Find where the given text appears and provide that cell's center as [X, Y] coordinate. 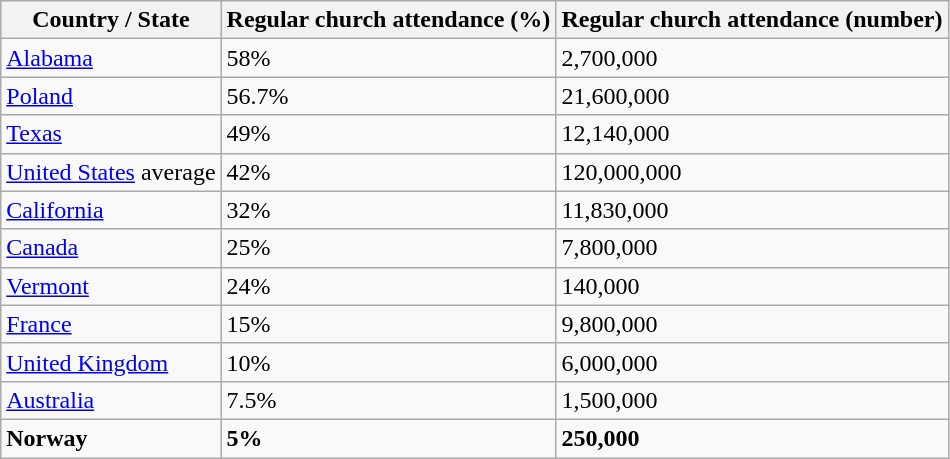
49% [388, 134]
25% [388, 248]
11,830,000 [752, 210]
58% [388, 58]
United Kingdom [111, 362]
1,500,000 [752, 400]
7,800,000 [752, 248]
Australia [111, 400]
7.5% [388, 400]
15% [388, 324]
Norway [111, 438]
120,000,000 [752, 172]
10% [388, 362]
2,700,000 [752, 58]
Poland [111, 96]
Regular church attendance (%) [388, 20]
56.7% [388, 96]
Canada [111, 248]
140,000 [752, 286]
Texas [111, 134]
250,000 [752, 438]
Regular church attendance (number) [752, 20]
United States average [111, 172]
California [111, 210]
12,140,000 [752, 134]
5% [388, 438]
Country / State [111, 20]
6,000,000 [752, 362]
21,600,000 [752, 96]
Alabama [111, 58]
24% [388, 286]
42% [388, 172]
32% [388, 210]
9,800,000 [752, 324]
Vermont [111, 286]
France [111, 324]
